Provide the [x, y] coordinate of the cell's center where the given text is located.  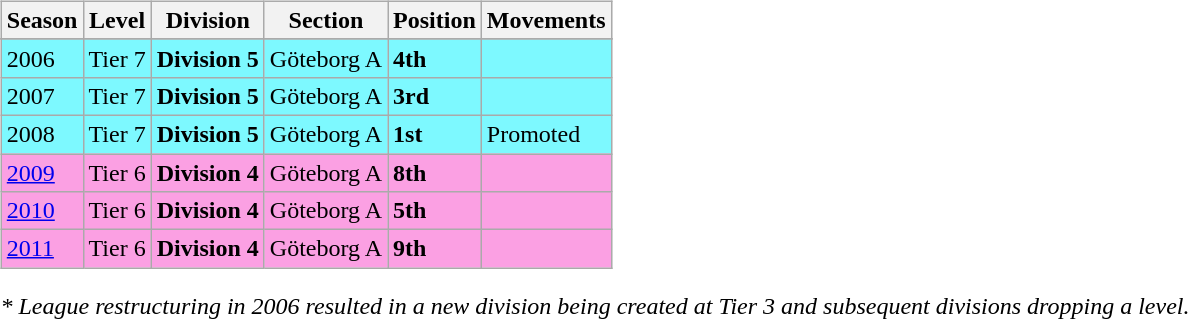
8th [435, 173]
4th [435, 58]
Season [42, 20]
2009 [42, 173]
Movements [546, 20]
3rd [435, 96]
5th [435, 211]
2010 [42, 211]
1st [435, 134]
Position [435, 20]
2011 [42, 249]
2006 [42, 58]
Level [117, 20]
9th [435, 249]
2008 [42, 134]
Section [326, 20]
Division [208, 20]
2007 [42, 96]
Promoted [546, 134]
